Determine the (x, y) coordinate at the center of the cell enclosing the given text.  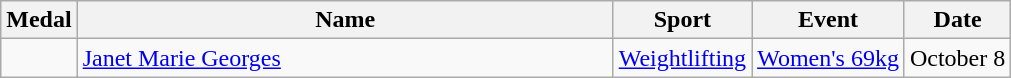
Women's 69kg (828, 58)
Medal (39, 20)
Name (345, 20)
Weightlifting (682, 58)
October 8 (957, 58)
Sport (682, 20)
Date (957, 20)
Event (828, 20)
Janet Marie Georges (345, 58)
